Locate the cell with the specified text and output its (x, y) center coordinate. 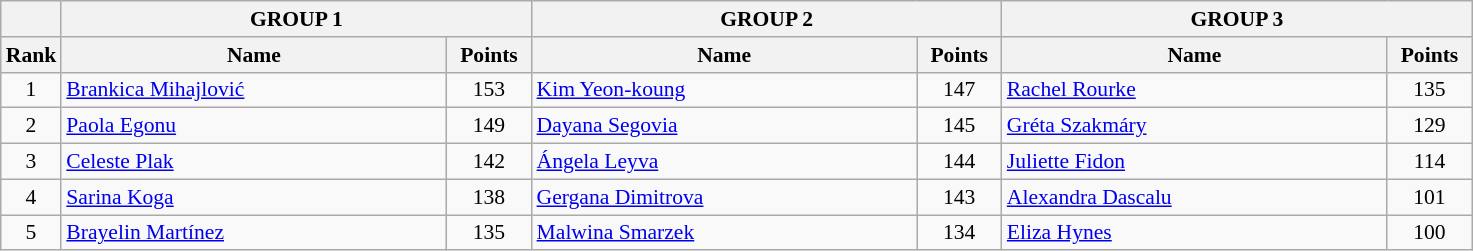
143 (960, 197)
129 (1430, 126)
134 (960, 233)
100 (1430, 233)
144 (960, 162)
149 (488, 126)
Rank (32, 55)
Sarina Koga (254, 197)
GROUP 3 (1237, 19)
Paola Egonu (254, 126)
Ángela Leyva (724, 162)
3 (32, 162)
2 (32, 126)
4 (32, 197)
Kim Yeon-koung (724, 90)
Malwina Smarzek (724, 233)
138 (488, 197)
Eliza Hynes (1194, 233)
147 (960, 90)
Alexandra Dascalu (1194, 197)
Gréta Szakmáry (1194, 126)
Juliette Fidon (1194, 162)
Rachel Rourke (1194, 90)
153 (488, 90)
114 (1430, 162)
145 (960, 126)
GROUP 2 (767, 19)
Celeste Plak (254, 162)
Brayelin Martínez (254, 233)
5 (32, 233)
Gergana Dimitrova (724, 197)
Brankica Mihajlović (254, 90)
101 (1430, 197)
142 (488, 162)
Dayana Segovia (724, 126)
GROUP 1 (296, 19)
1 (32, 90)
